Identify which cell holds the provided text, then report its (x, y) central coordinate. 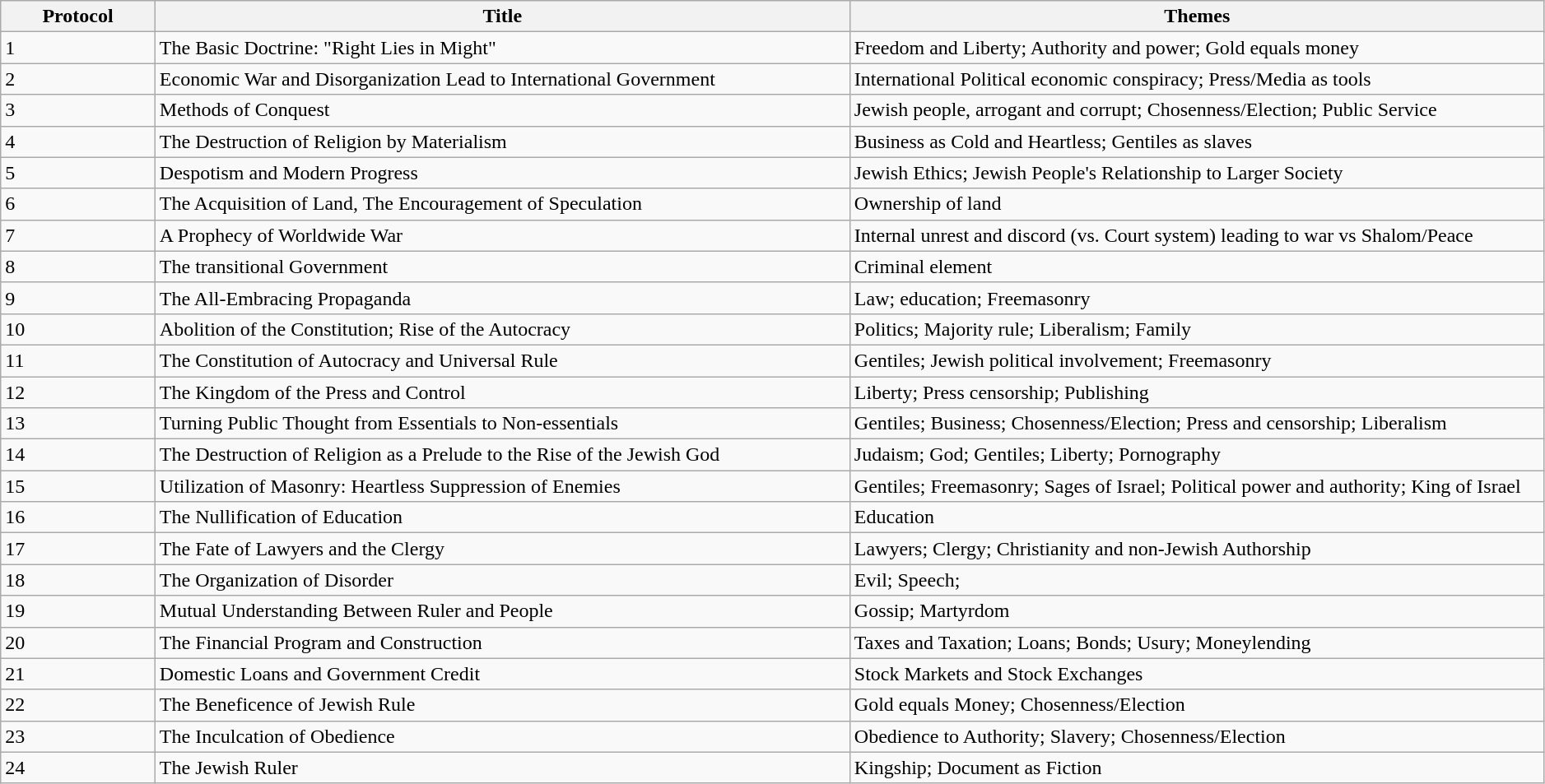
5 (78, 173)
Lawyers; Clergy; Christianity and non-Jewish Authorship (1197, 549)
Business as Cold and Heartless; Gentiles as slaves (1197, 141)
Taxes and Taxation; Loans; Bonds; Usury; Moneylending (1197, 643)
Obedience to Authority; Slavery; Chosenness/Election (1197, 736)
3 (78, 110)
1 (78, 48)
4 (78, 141)
Utilization of Masonry: Heartless Suppression of Enemies (502, 486)
21 (78, 674)
Liberty; Press censorship; Publishing (1197, 392)
Methods of Conquest (502, 110)
Education (1197, 517)
Gentiles; Business; Chosenness/Election; Press and censorship; Liberalism (1197, 424)
23 (78, 736)
The Inculcation of Obedience (502, 736)
The Destruction of Religion by Materialism (502, 141)
Domestic Loans and Government Credit (502, 674)
14 (78, 455)
2 (78, 79)
Gossip; Martyrdom (1197, 611)
Judaism; God; Gentiles; Liberty; Pornography (1197, 455)
The Acquisition of Land, The Encouragement of Speculation (502, 204)
Turning Public Thought from Essentials to Non-essentials (502, 424)
24 (78, 768)
Freedom and Liberty; Authority and power; Gold equals money (1197, 48)
6 (78, 204)
Abolition of the Constitution; Rise of the Autocracy (502, 329)
Kingship; Document as Fiction (1197, 768)
15 (78, 486)
Mutual Understanding Between Ruler and People (502, 611)
8 (78, 267)
The Organization of Disorder (502, 580)
The Constitution of Autocracy and Universal Rule (502, 360)
Jewish Ethics; Jewish People's Relationship to Larger Society (1197, 173)
19 (78, 611)
Despotism and Modern Progress (502, 173)
The transitional Government (502, 267)
20 (78, 643)
18 (78, 580)
Internal unrest and discord (vs. Court system) leading to war vs Shalom/Peace (1197, 235)
Jewish people, arrogant and corrupt; Chosenness/Election; Public Service (1197, 110)
The Financial Program and Construction (502, 643)
17 (78, 549)
The Fate of Lawyers and the Clergy (502, 549)
Law; education; Freemasonry (1197, 298)
Criminal element (1197, 267)
The Kingdom of the Press and Control (502, 392)
The Basic Doctrine: "Right Lies in Might" (502, 48)
Gentiles; Jewish political involvement; Freemasonry (1197, 360)
Stock Markets and Stock Exchanges (1197, 674)
Protocol (78, 16)
Gentiles; Freemasonry; Sages of Israel; Political power and authority; King of Israel (1197, 486)
9 (78, 298)
Economic War and Disorganization Lead to International Government (502, 79)
The All-Embracing Propaganda (502, 298)
16 (78, 517)
12 (78, 392)
The Jewish Ruler (502, 768)
The Destruction of Religion as a Prelude to the Rise of the Jewish God (502, 455)
11 (78, 360)
Gold equals Money; Chosenness/Election (1197, 705)
7 (78, 235)
A Prophecy of Worldwide War (502, 235)
Themes (1197, 16)
Title (502, 16)
International Political economic conspiracy; Press/Media as tools (1197, 79)
Politics; Majority rule; Liberalism; Family (1197, 329)
22 (78, 705)
The Nullification of Education (502, 517)
Evil; Speech; (1197, 580)
13 (78, 424)
Ownership of land (1197, 204)
10 (78, 329)
The Beneficence of Jewish Rule (502, 705)
